Identify which cell holds the provided text, then report its [X, Y] central coordinate. 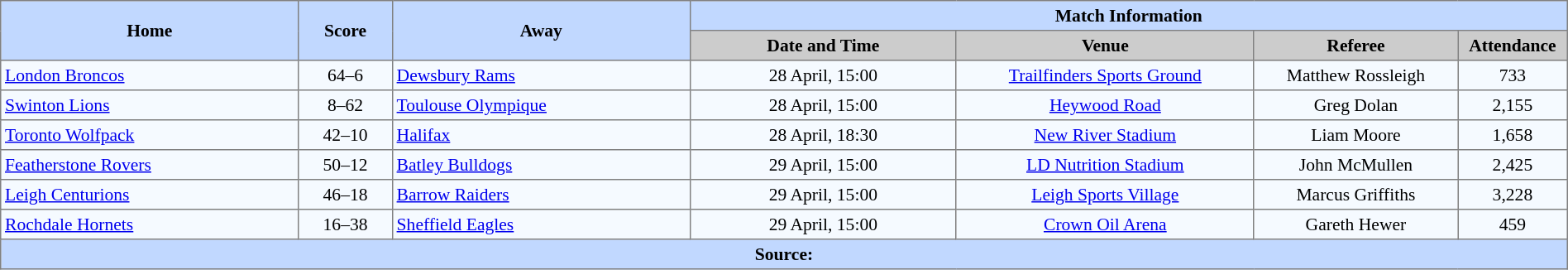
16–38 [346, 224]
Toronto Wolfpack [150, 135]
Liam Moore [1355, 135]
Referee [1355, 46]
8–62 [346, 105]
Dewsbury Rams [541, 75]
Featherstone Rovers [150, 165]
28 April, 18:30 [823, 135]
42–10 [346, 135]
Leigh Sports Village [1105, 195]
New River Stadium [1105, 135]
Source: [784, 254]
Home [150, 31]
Swinton Lions [150, 105]
Batley Bulldogs [541, 165]
Venue [1105, 46]
Greg Dolan [1355, 105]
London Broncos [150, 75]
64–6 [346, 75]
Halifax [541, 135]
Date and Time [823, 46]
Trailfinders Sports Ground [1105, 75]
Rochdale Hornets [150, 224]
Marcus Griffiths [1355, 195]
Toulouse Olympique [541, 105]
Crown Oil Arena [1105, 224]
Score [346, 31]
2,155 [1513, 105]
Barrow Raiders [541, 195]
733 [1513, 75]
50–12 [346, 165]
Matthew Rossleigh [1355, 75]
Attendance [1513, 46]
3,228 [1513, 195]
1,658 [1513, 135]
459 [1513, 224]
46–18 [346, 195]
Leigh Centurions [150, 195]
LD Nutrition Stadium [1105, 165]
Sheffield Eagles [541, 224]
Match Information [1128, 16]
Heywood Road [1105, 105]
Away [541, 31]
Gareth Hewer [1355, 224]
2,425 [1513, 165]
John McMullen [1355, 165]
